Find where the given text appears and provide that cell's center as [x, y] coordinate. 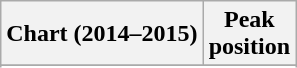
Chart (2014–2015) [102, 34]
Peakposition [249, 34]
